From the cell containing the given text, extract its center point as [x, y] coordinate. 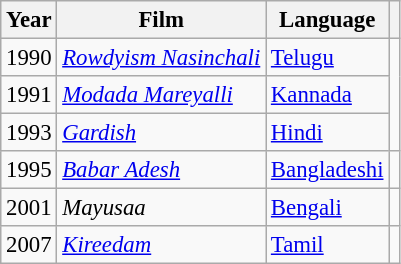
Rowdyism Nasinchali [162, 58]
1995 [29, 170]
Mayusaa [162, 208]
Language [328, 20]
1990 [29, 58]
2001 [29, 208]
Hindi [328, 133]
Modada Mareyalli [162, 95]
Babar Adesh [162, 170]
Film [162, 20]
1993 [29, 133]
Kireedam [162, 245]
Year [29, 20]
Bangladeshi [328, 170]
Bengali [328, 208]
Kannada [328, 95]
Tamil [328, 245]
Gardish [162, 133]
1991 [29, 95]
Telugu [328, 58]
2007 [29, 245]
